Return (X, Y) of the center of cell containing provided text 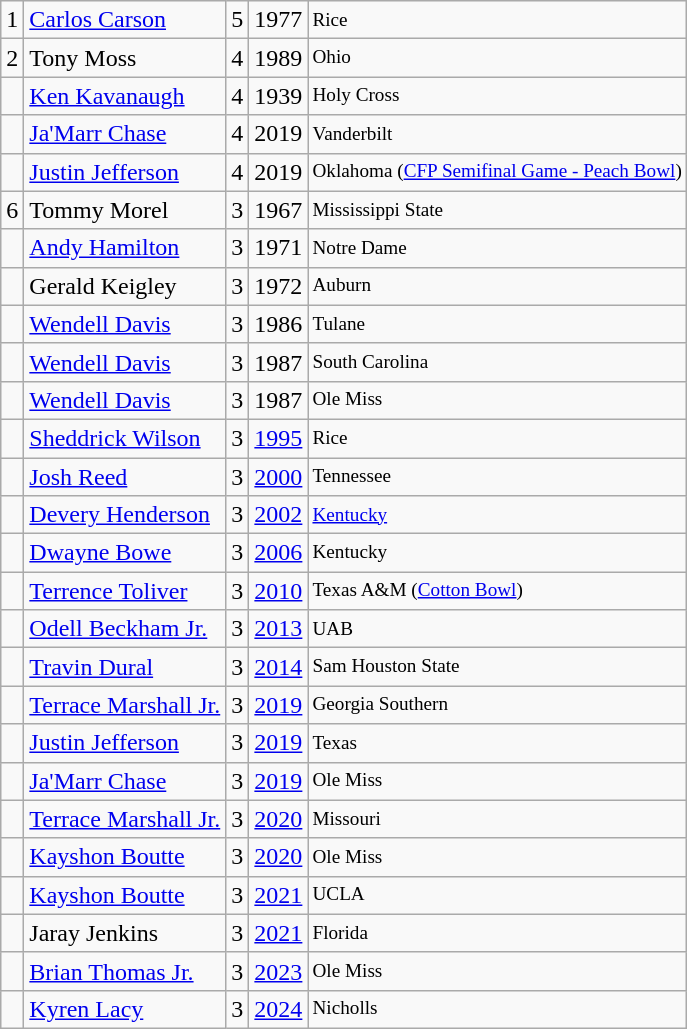
Ken Kavanaugh (125, 96)
Tulane (497, 324)
Georgia Southern (497, 705)
Gerald Keigley (125, 286)
Odell Beckham Jr. (125, 629)
Dwayne Bowe (125, 553)
Texas (497, 743)
2000 (278, 477)
Ohio (497, 58)
Mississippi State (497, 210)
Tony Moss (125, 58)
1939 (278, 96)
Devery Henderson (125, 515)
1972 (278, 286)
UCLA (497, 895)
Texas A&M (Cotton Bowl) (497, 591)
2014 (278, 667)
Sam Houston State (497, 667)
Tennessee (497, 477)
UAB (497, 629)
Josh Reed (125, 477)
Auburn (497, 286)
Jaray Jenkins (125, 933)
Kyren Lacy (125, 1009)
1967 (278, 210)
2 (12, 58)
1995 (278, 438)
Missouri (497, 819)
Sheddrick Wilson (125, 438)
Terrence Toliver (125, 591)
Travin Dural (125, 667)
2002 (278, 515)
1971 (278, 248)
Vanderbilt (497, 134)
Brian Thomas Jr. (125, 971)
Carlos Carson (125, 20)
Tommy Morel (125, 210)
2006 (278, 553)
Holy Cross (497, 96)
Oklahoma (CFP Semifinal Game - Peach Bowl) (497, 172)
1977 (278, 20)
2010 (278, 591)
1986 (278, 324)
1 (12, 20)
Florida (497, 933)
1989 (278, 58)
South Carolina (497, 362)
2023 (278, 971)
Nicholls (497, 1009)
2013 (278, 629)
Andy Hamilton (125, 248)
5 (238, 20)
6 (12, 210)
Notre Dame (497, 248)
2024 (278, 1009)
